Scan for the cell matching the given text and deliver its (X, Y) coordinate at center. 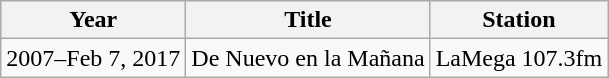
De Nuevo en la Mañana (308, 58)
Station (519, 20)
2007–Feb 7, 2017 (94, 58)
Title (308, 20)
LaMega 107.3fm (519, 58)
Year (94, 20)
